Extract the (X, Y) coordinate from the center of the cell holding the provided text.  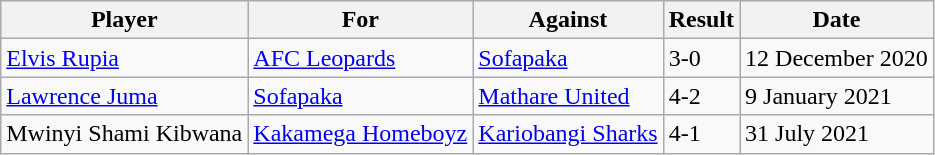
Player (124, 20)
3-0 (701, 58)
Mwinyi Shami Kibwana (124, 134)
Result (701, 20)
12 December 2020 (837, 58)
4-2 (701, 96)
Elvis Rupia (124, 58)
4-1 (701, 134)
31 July 2021 (837, 134)
For (360, 20)
Kariobangi Sharks (568, 134)
9 January 2021 (837, 96)
Date (837, 20)
Lawrence Juma (124, 96)
Kakamega Homeboyz (360, 134)
AFC Leopards (360, 58)
Mathare United (568, 96)
Against (568, 20)
